Identify which cell holds the provided text, then report its [X, Y] central coordinate. 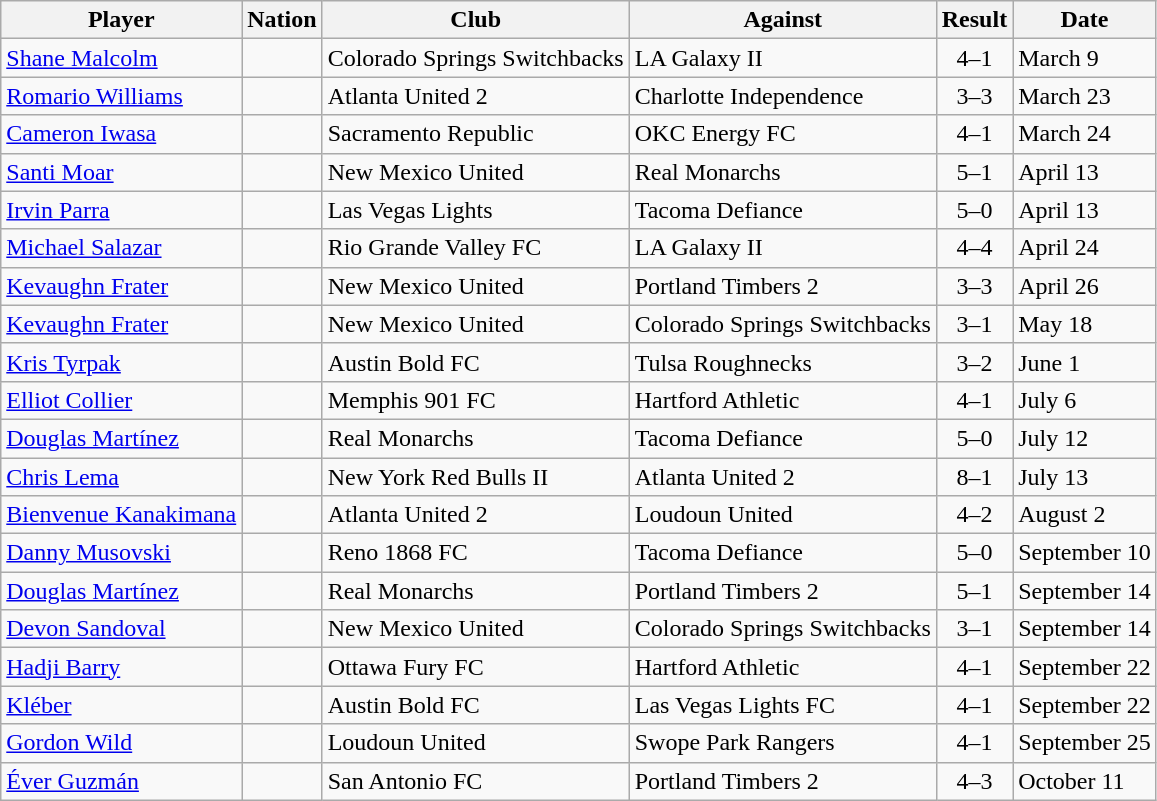
Éver Guzmán [122, 781]
Date [1085, 20]
May 18 [1085, 324]
Tulsa Roughnecks [782, 362]
July 13 [1085, 477]
San Antonio FC [476, 781]
Club [476, 20]
Kléber [122, 705]
New York Red Bulls II [476, 477]
Gordon Wild [122, 743]
Hadji Barry [122, 667]
Irvin Parra [122, 210]
Cameron Iwasa [122, 134]
March 24 [1085, 134]
Against [782, 20]
April 26 [1085, 286]
June 1 [1085, 362]
3–2 [974, 362]
8–1 [974, 477]
September 25 [1085, 743]
Memphis 901 FC [476, 400]
Michael Salazar [122, 248]
Shane Malcolm [122, 58]
July 6 [1085, 400]
4–4 [974, 248]
September 10 [1085, 553]
4–3 [974, 781]
August 2 [1085, 515]
Chris Lema [122, 477]
Danny Musovski [122, 553]
Ottawa Fury FC [476, 667]
Romario Williams [122, 96]
April 24 [1085, 248]
OKC Energy FC [782, 134]
Reno 1868 FC [476, 553]
Nation [282, 20]
Rio Grande Valley FC [476, 248]
Bienvenue Kanakimana [122, 515]
Sacramento Republic [476, 134]
Las Vegas Lights FC [782, 705]
Elliot Collier [122, 400]
Charlotte Independence [782, 96]
Devon Sandoval [122, 629]
March 23 [1085, 96]
October 11 [1085, 781]
Swope Park Rangers [782, 743]
Santi Moar [122, 172]
4–2 [974, 515]
March 9 [1085, 58]
Kris Tyrpak [122, 362]
July 12 [1085, 438]
Las Vegas Lights [476, 210]
Result [974, 20]
Player [122, 20]
